Detect which cell encompasses the target text, then output its (x, y) center coordinate. 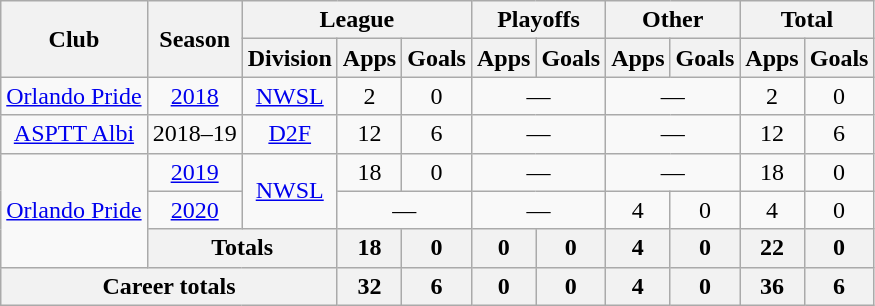
Career totals (170, 286)
Other (673, 20)
2018–19 (194, 134)
2020 (194, 210)
Total (807, 20)
Club (74, 39)
2018 (194, 96)
22 (772, 248)
ASPTT Albi (74, 134)
Totals (242, 248)
36 (772, 286)
Playoffs (538, 20)
D2F (290, 134)
Season (194, 39)
2019 (194, 172)
Division (290, 58)
32 (369, 286)
League (356, 20)
